Extract the [x, y] coordinate from the center of the cell holding the provided text.  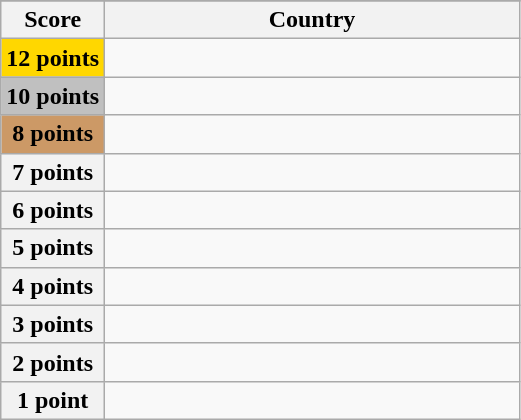
8 points [53, 134]
7 points [53, 172]
6 points [53, 210]
1 point [53, 400]
Country [312, 20]
4 points [53, 286]
10 points [53, 96]
12 points [53, 58]
3 points [53, 324]
5 points [53, 248]
Score [53, 20]
2 points [53, 362]
